Detect which cell encompasses the target text, then output its [x, y] center coordinate. 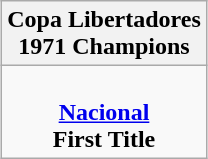
Copa Libertadores1971 Champions [104, 34]
NacionalFirst Title [104, 112]
